Pinpoint the cell where the given text exists, returning its [X, Y] midpoint coordinate. 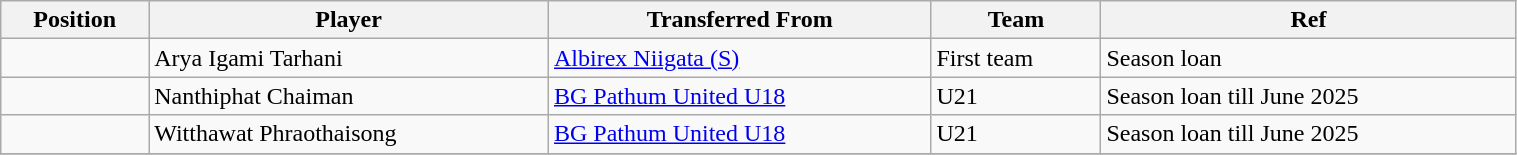
Transferred From [739, 20]
Player [349, 20]
Season loan [1308, 58]
Position [75, 20]
Ref [1308, 20]
First team [1016, 58]
Arya Igami Tarhani [349, 58]
Nanthiphat Chaiman [349, 96]
Albirex Niigata (S) [739, 58]
Team [1016, 20]
Witthawat Phraothaisong [349, 134]
